From the cell containing the given text, extract its center point as [x, y] coordinate. 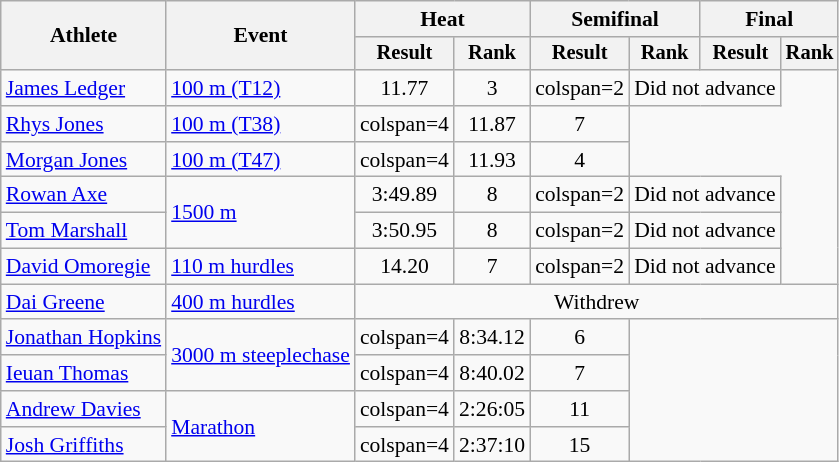
3 [492, 88]
Athlete [84, 36]
3:50.95 [404, 231]
Semifinal [615, 19]
100 m (T38) [260, 124]
Rowan Axe [84, 195]
100 m (T47) [260, 160]
Dai Greene [84, 302]
James Ledger [84, 88]
3000 m steeplechase [260, 356]
Jonathan Hopkins [84, 338]
11.77 [404, 88]
Marathon [260, 426]
Withdrew [596, 302]
3:49.89 [404, 195]
Andrew Davies [84, 409]
14.20 [404, 267]
110 m hurdles [260, 267]
100 m (T12) [260, 88]
11.93 [492, 160]
1500 m [260, 212]
400 m hurdles [260, 302]
Ieuan Thomas [84, 373]
8:34.12 [492, 338]
Heat [442, 19]
Rhys Jones [84, 124]
11.87 [492, 124]
Tom Marshall [84, 231]
Morgan Jones [84, 160]
4 [580, 160]
8:40.02 [492, 373]
Event [260, 36]
Final [769, 19]
6 [580, 338]
11 [580, 409]
David Omoregie [84, 267]
2:26:05 [492, 409]
